Capture the cell that displays the provided text and extract its (X, Y) central coordinate. 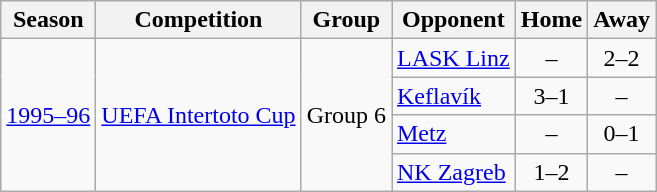
NK Zagreb (454, 172)
Metz (454, 134)
Season (48, 20)
Competition (198, 20)
Group 6 (346, 115)
1–2 (551, 172)
LASK Linz (454, 58)
Keflavík (454, 96)
1995–96 (48, 115)
Opponent (454, 20)
UEFA Intertoto Cup (198, 115)
0–1 (622, 134)
2–2 (622, 58)
3–1 (551, 96)
Group (346, 20)
Home (551, 20)
Away (622, 20)
